Scan for the cell matching the given text and deliver its [x, y] coordinate at center. 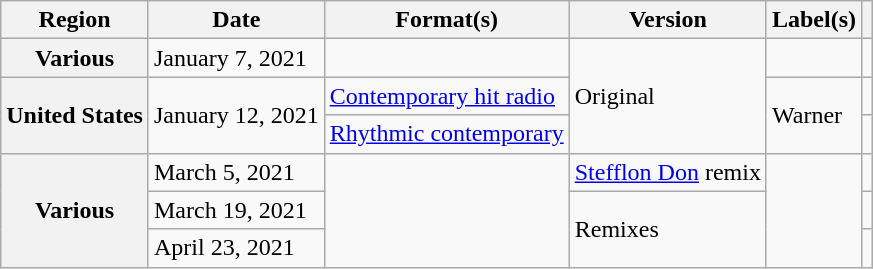
April 23, 2021 [236, 248]
January 7, 2021 [236, 58]
Rhythmic contemporary [446, 134]
Stefflon Don remix [668, 172]
Label(s) [814, 20]
Original [668, 96]
Date [236, 20]
United States [75, 115]
Format(s) [446, 20]
January 12, 2021 [236, 115]
Warner [814, 115]
Region [75, 20]
Remixes [668, 229]
March 5, 2021 [236, 172]
Contemporary hit radio [446, 96]
Version [668, 20]
March 19, 2021 [236, 210]
